Return the (x, y) coordinate for the center point of the cell that contains the specified text.  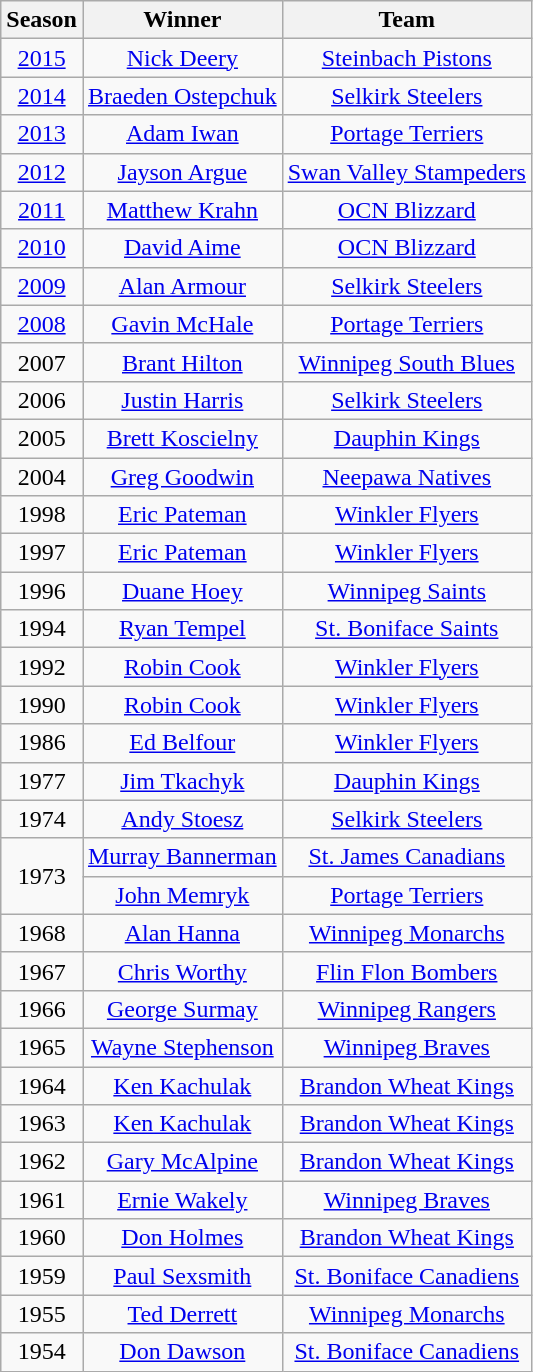
1966 (42, 1009)
Andy Stoesz (182, 819)
Brant Hilton (182, 362)
David Aime (182, 248)
1961 (42, 1200)
Swan Valley Stampeders (406, 172)
1990 (42, 705)
2004 (42, 477)
Winner (182, 20)
1965 (42, 1047)
Don Dawson (182, 1352)
Jim Tkachyk (182, 781)
Paul Sexsmith (182, 1276)
1967 (42, 971)
1998 (42, 515)
Gary McAlpine (182, 1162)
1986 (42, 743)
2015 (42, 58)
1977 (42, 781)
1973 (42, 876)
Justin Harris (182, 400)
Braeden Ostepchuk (182, 96)
Adam Iwan (182, 134)
1974 (42, 819)
2013 (42, 134)
1968 (42, 933)
2009 (42, 286)
1996 (42, 591)
Ryan Tempel (182, 629)
Season (42, 20)
2005 (42, 438)
Don Holmes (182, 1238)
Winnipeg Saints (406, 591)
2007 (42, 362)
2012 (42, 172)
Winnipeg Rangers (406, 1009)
1992 (42, 667)
1955 (42, 1314)
Neepawa Natives (406, 477)
Chris Worthy (182, 971)
Greg Goodwin (182, 477)
1964 (42, 1085)
Murray Bannerman (182, 857)
1994 (42, 629)
Duane Hoey (182, 591)
Steinbach Pistons (406, 58)
Ernie Wakely (182, 1200)
1954 (42, 1352)
Alan Armour (182, 286)
1997 (42, 553)
2010 (42, 248)
Alan Hanna (182, 933)
Wayne Stephenson (182, 1047)
Matthew Krahn (182, 210)
2011 (42, 210)
1959 (42, 1276)
John Memryk (182, 895)
1962 (42, 1162)
2014 (42, 96)
Team (406, 20)
Gavin McHale (182, 324)
Nick Deery (182, 58)
Jayson Argue (182, 172)
Winnipeg South Blues (406, 362)
Ted Derrett (182, 1314)
St. James Canadians (406, 857)
2008 (42, 324)
2006 (42, 400)
Flin Flon Bombers (406, 971)
Brett Koscielny (182, 438)
Ed Belfour (182, 743)
1963 (42, 1124)
George Surmay (182, 1009)
1960 (42, 1238)
St. Boniface Saints (406, 629)
